Locate the cell with the specified text and output its [x, y] center coordinate. 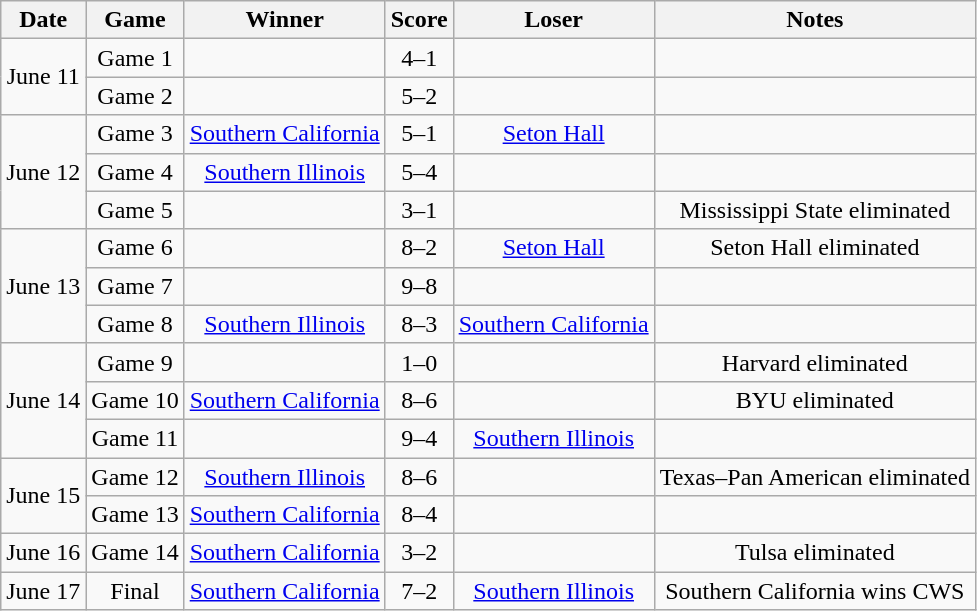
Game 6 [135, 248]
Game 1 [135, 58]
8–3 [419, 324]
Seton Hall eliminated [814, 248]
4–1 [419, 58]
5–1 [419, 134]
5–4 [419, 172]
Score [419, 20]
Texas–Pan American eliminated [814, 477]
Game 13 [135, 515]
Game 7 [135, 286]
8–4 [419, 515]
3–1 [419, 210]
Game 14 [135, 553]
3–2 [419, 553]
Game 9 [135, 362]
9–4 [419, 438]
Loser [554, 20]
June 15 [44, 496]
Game 10 [135, 400]
Mississippi State eliminated [814, 210]
5–2 [419, 96]
Game 3 [135, 134]
June 17 [44, 591]
Game 4 [135, 172]
Southern California wins CWS [814, 591]
Game 8 [135, 324]
Tulsa eliminated [814, 553]
Winner [284, 20]
7–2 [419, 591]
8–2 [419, 248]
Notes [814, 20]
Final [135, 591]
9–8 [419, 286]
Game 2 [135, 96]
June 13 [44, 286]
Game 11 [135, 438]
Game 12 [135, 477]
June 11 [44, 77]
June 16 [44, 553]
1–0 [419, 362]
BYU eliminated [814, 400]
Date [44, 20]
Game [135, 20]
June 12 [44, 172]
June 14 [44, 400]
Game 5 [135, 210]
Harvard eliminated [814, 362]
